Locate the cell with the specified text and output its (x, y) center coordinate. 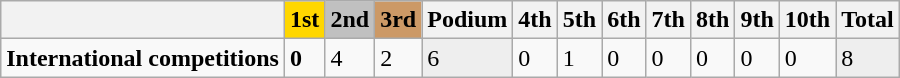
8 (868, 58)
5th (579, 20)
9th (757, 20)
International competitions (143, 58)
4 (350, 58)
3rd (398, 20)
2 (398, 58)
1st (304, 20)
6 (468, 58)
6th (624, 20)
1 (579, 58)
2nd (350, 20)
4th (535, 20)
10th (807, 20)
Podium (468, 20)
7th (668, 20)
8th (712, 20)
Total (868, 20)
